From the cell containing the given text, extract its center point as (X, Y) coordinate. 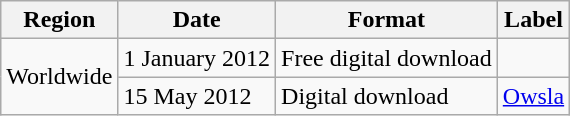
Label (533, 20)
Digital download (387, 96)
15 May 2012 (197, 96)
Worldwide (60, 77)
Owsla (533, 96)
1 January 2012 (197, 58)
Date (197, 20)
Format (387, 20)
Free digital download (387, 58)
Region (60, 20)
